Locate the cell with the specified text and output its (x, y) center coordinate. 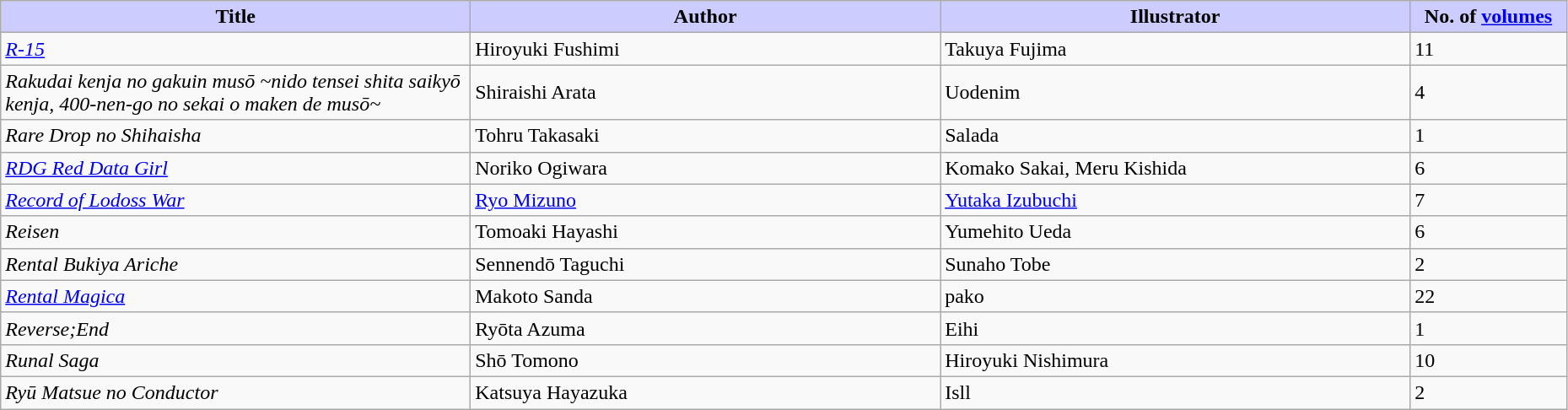
Shiraishi Arata (705, 93)
Rare Drop no Shihaisha (236, 136)
Rental Bukiya Ariche (236, 264)
22 (1489, 296)
Tohru Takasaki (705, 136)
Tomoaki Hayashi (705, 232)
Sunaho Tobe (1176, 264)
Eihi (1176, 328)
Record of Lodoss War (236, 200)
Sennendō Taguchi (705, 264)
Reisen (236, 232)
Komako Sakai, Meru Kishida (1176, 168)
Takuya Fujima (1176, 49)
Ryōta Azuma (705, 328)
Reverse;End (236, 328)
Katsuya Hayazuka (705, 392)
11 (1489, 49)
RDG Red Data Girl (236, 168)
Salada (1176, 136)
10 (1489, 360)
7 (1489, 200)
pako (1176, 296)
Illustrator (1176, 17)
R-15 (236, 49)
Rakudai kenja no gakuin musō ~nido tensei shita saikyō kenja, 400-nen-go no sekai o maken de musō~ (236, 93)
Rental Magica (236, 296)
Runal Saga (236, 360)
Makoto Sanda (705, 296)
Shō Tomono (705, 360)
Yumehito Ueda (1176, 232)
Uodenim (1176, 93)
Author (705, 17)
Yutaka Izubuchi (1176, 200)
Hiroyuki Fushimi (705, 49)
Isll (1176, 392)
Title (236, 17)
Hiroyuki Nishimura (1176, 360)
No. of volumes (1489, 17)
Ryo Mizuno (705, 200)
Noriko Ogiwara (705, 168)
Ryū Matsue no Conductor (236, 392)
4 (1489, 93)
